Locate the cell with the specified text and output its [X, Y] center coordinate. 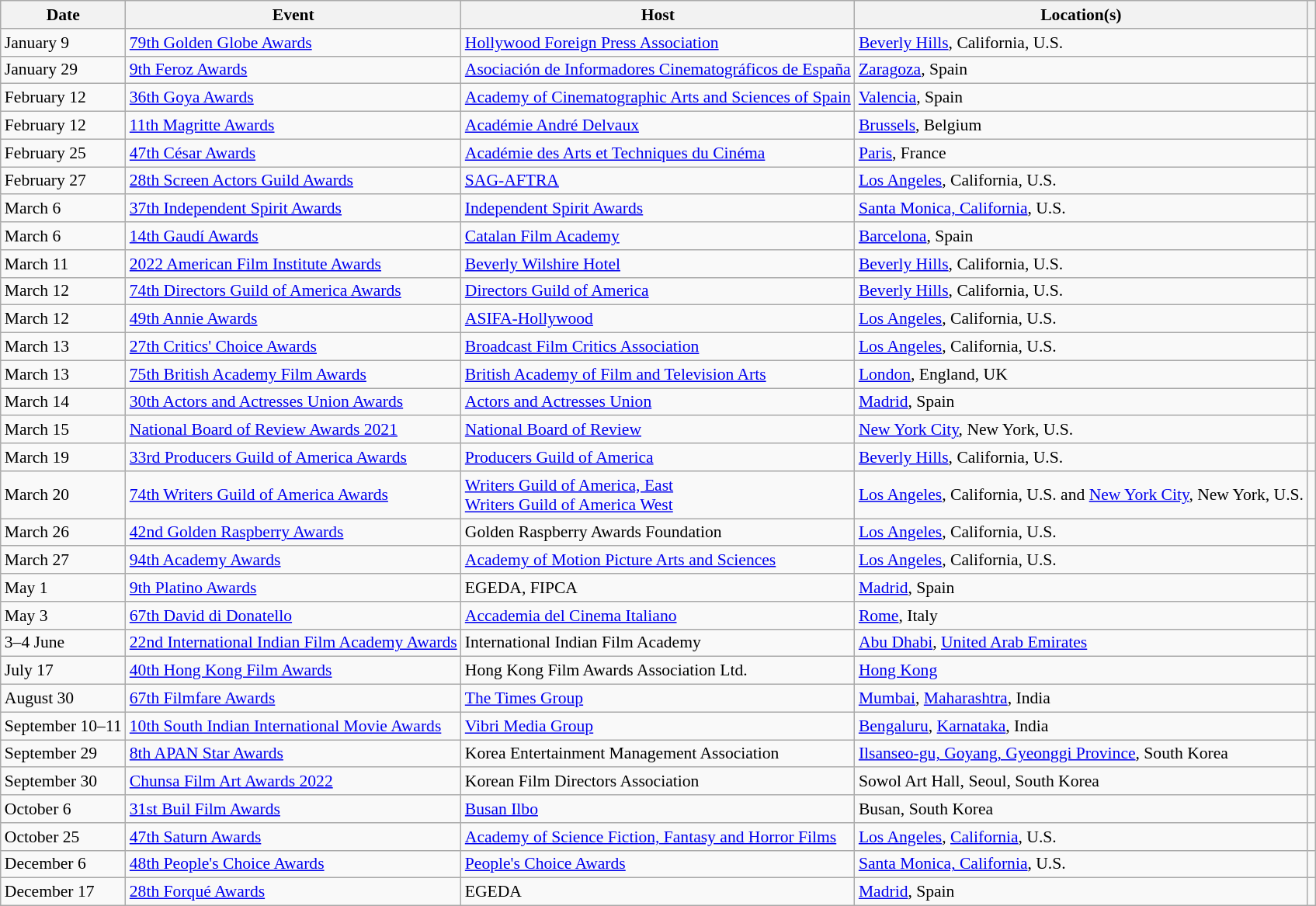
Busan Ilbo [658, 809]
48th People's Choice Awards [293, 864]
Academy of Cinematographic Arts and Sciences of Spain [658, 98]
2022 American Film Institute Awards [293, 264]
Golden Raspberry Awards Foundation [658, 533]
Producers Guild of America [658, 457]
January 9 [64, 43]
New York City, New York, U.S. [1081, 430]
Vibri Media Group [658, 726]
67th Filmfare Awards [293, 699]
London, England, UK [1081, 374]
36th Goya Awards [293, 98]
September 30 [64, 782]
79th Golden Globe Awards [293, 43]
Brussels, Belgium [1081, 126]
47th César Awards [293, 153]
Valencia, Spain [1081, 98]
74th Directors Guild of America Awards [293, 291]
Zaragoza, Spain [1081, 70]
Academy of Motion Picture Arts and Sciences [658, 561]
March 20 [64, 495]
67th David di Donatello [293, 616]
Mumbai, Maharashtra, India [1081, 699]
10th South Indian International Movie Awards [293, 726]
Ilsanseo-gu, Goyang, Gyeonggi Province, South Korea [1081, 754]
3–4 June [64, 643]
42nd Golden Raspberry Awards [293, 533]
Korea Entertainment Management Association [658, 754]
Writers Guild of America, EastWriters Guild of America West [658, 495]
ASIFA-Hollywood [658, 319]
February 25 [64, 153]
Bengaluru, Karnataka, India [1081, 726]
49th Annie Awards [293, 319]
Los Angeles, California, U.S. and New York City, New York, U.S. [1081, 495]
Catalan Film Academy [658, 236]
Académie des Arts et Techniques du Cinéma [658, 153]
Rome, Italy [1081, 616]
74th Writers Guild of America Awards [293, 495]
March 15 [64, 430]
September 10–11 [64, 726]
75th British Academy Film Awards [293, 374]
Broadcast Film Critics Association [658, 347]
Barcelona, Spain [1081, 236]
Académie André Delvaux [658, 126]
31st Buil Film Awards [293, 809]
Actors and Actresses Union [658, 402]
People's Choice Awards [658, 864]
30th Actors and Actresses Union Awards [293, 402]
Directors Guild of America [658, 291]
Paris, France [1081, 153]
33rd Producers Guild of America Awards [293, 457]
8th APAN Star Awards [293, 754]
SAG-AFTRA [658, 181]
September 29 [64, 754]
Accademia del Cinema Italiano [658, 616]
March 26 [64, 533]
22nd International Indian Film Academy Awards [293, 643]
27th Critics' Choice Awards [293, 347]
Abu Dhabi, United Arab Emirates [1081, 643]
Host [658, 15]
Date [64, 15]
International Indian Film Academy [658, 643]
March 11 [64, 264]
August 30 [64, 699]
Busan, South Korea [1081, 809]
December 6 [64, 864]
Hong Kong [1081, 671]
March 27 [64, 561]
Asociación de Informadores Cinematográficos de España [658, 70]
Event [293, 15]
December 17 [64, 892]
28th Screen Actors Guild Awards [293, 181]
9th Feroz Awards [293, 70]
37th Independent Spirit Awards [293, 209]
March 14 [64, 402]
National Board of Review Awards 2021 [293, 430]
Korean Film Directors Association [658, 782]
May 3 [64, 616]
14th Gaudí Awards [293, 236]
11th Magritte Awards [293, 126]
Independent Spirit Awards [658, 209]
January 29 [64, 70]
EGEDA [658, 892]
40th Hong Kong Film Awards [293, 671]
Hollywood Foreign Press Association [658, 43]
National Board of Review [658, 430]
Hong Kong Film Awards Association Ltd. [658, 671]
British Academy of Film and Television Arts [658, 374]
EGEDA, FIPCA [658, 588]
March 19 [64, 457]
Location(s) [1081, 15]
9th Platino Awards [293, 588]
October 6 [64, 809]
The Times Group [658, 699]
October 25 [64, 837]
Beverly Wilshire Hotel [658, 264]
Sowol Art Hall, Seoul, South Korea [1081, 782]
February 27 [64, 181]
28th Forqué Awards [293, 892]
94th Academy Awards [293, 561]
Academy of Science Fiction, Fantasy and Horror Films [658, 837]
July 17 [64, 671]
Chunsa Film Art Awards 2022 [293, 782]
47th Saturn Awards [293, 837]
May 1 [64, 588]
